From the cell containing the given text, extract its center point as [X, Y] coordinate. 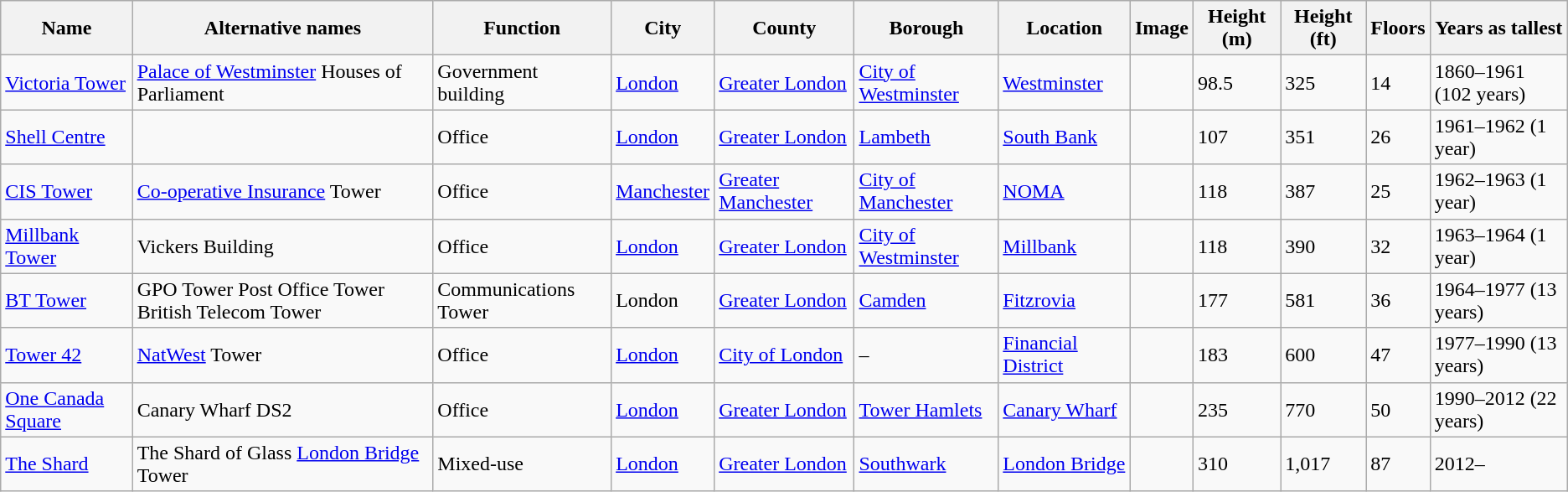
Function [523, 28]
Tower Hamlets [926, 409]
Borough [926, 28]
Shell Centre [67, 137]
Camden [926, 300]
1961–1962 (1 year) [1498, 137]
32 [1398, 246]
CIS Tower [67, 191]
36 [1398, 300]
NOMA [1065, 191]
87 [1398, 464]
26 [1398, 137]
1990–2012 (22 years) [1498, 409]
1,017 [1323, 464]
25 [1398, 191]
387 [1323, 191]
47 [1398, 355]
One Canada Square [67, 409]
– [926, 355]
BT Tower [67, 300]
Victoria Tower [67, 82]
Years as tallest [1498, 28]
Communications Tower [523, 300]
Millbank [1065, 246]
Canary Wharf DS2 [283, 409]
50 [1398, 409]
1964–1977 (13 years) [1498, 300]
South Bank [1065, 137]
1860–1961 (102 years) [1498, 82]
390 [1323, 246]
Alternative names [283, 28]
325 [1323, 82]
Image [1161, 28]
City [663, 28]
Palace of Westminster Houses of Parliament [283, 82]
14 [1398, 82]
Height (m) [1237, 28]
Co-operative Insurance Tower [283, 191]
770 [1323, 409]
581 [1323, 300]
600 [1323, 355]
107 [1237, 137]
City of Manchester [926, 191]
Vickers Building [283, 246]
Lambeth [926, 137]
177 [1237, 300]
1977–1990 (13 years) [1498, 355]
Westminster [1065, 82]
Floors [1398, 28]
Tower 42 [67, 355]
1963–1964 (1 year) [1498, 246]
Mixed-use [523, 464]
Fitzrovia [1065, 300]
2012– [1498, 464]
235 [1237, 409]
183 [1237, 355]
1962–1963 (1 year) [1498, 191]
City of London [784, 355]
Name [67, 28]
Height (ft) [1323, 28]
Location [1065, 28]
County [784, 28]
310 [1237, 464]
Millbank Tower [67, 246]
London Bridge [1065, 464]
The Shard of Glass London Bridge Tower [283, 464]
Canary Wharf [1065, 409]
Manchester [663, 191]
Greater Manchester [784, 191]
Government building [523, 82]
GPO Tower Post Office Tower British Telecom Tower [283, 300]
351 [1323, 137]
NatWest Tower [283, 355]
Southwark [926, 464]
The Shard [67, 464]
98.5 [1237, 82]
Financial District [1065, 355]
